Pinpoint the cell where the given text exists, returning its [X, Y] midpoint coordinate. 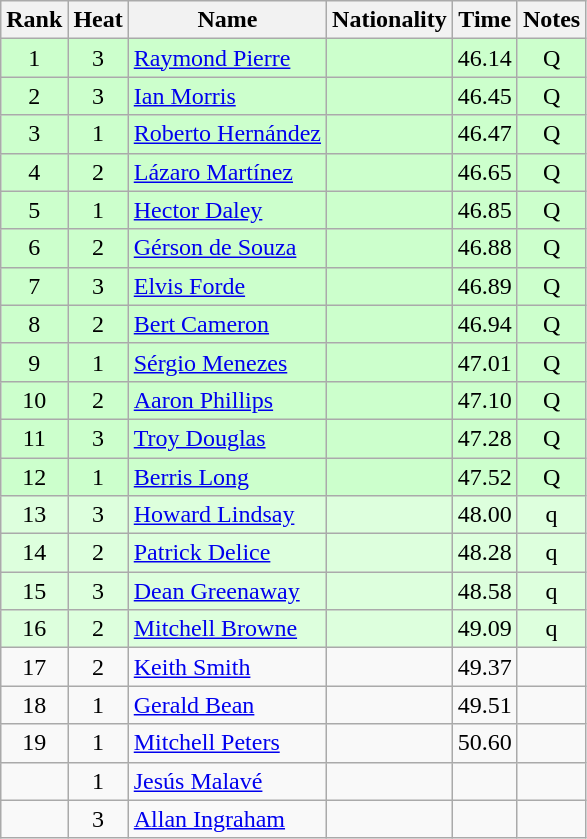
Name [227, 20]
19 [34, 743]
Sérgio Menezes [227, 362]
46.47 [484, 134]
46.94 [484, 324]
Notes [551, 20]
Gérson de Souza [227, 248]
Time [484, 20]
47.28 [484, 438]
17 [34, 667]
46.14 [484, 58]
Elvis Forde [227, 286]
Troy Douglas [227, 438]
Dean Greenaway [227, 591]
10 [34, 400]
16 [34, 629]
5 [34, 210]
Lázaro Martínez [227, 172]
Hector Daley [227, 210]
Allan Ingraham [227, 819]
Berris Long [227, 477]
Mitchell Peters [227, 743]
4 [34, 172]
9 [34, 362]
Jesús Malavé [227, 781]
46.45 [484, 96]
47.52 [484, 477]
49.09 [484, 629]
46.85 [484, 210]
Gerald Bean [227, 705]
50.60 [484, 743]
Nationality [390, 20]
46.89 [484, 286]
Raymond Pierre [227, 58]
46.65 [484, 172]
46.88 [484, 248]
Patrick Delice [227, 553]
48.28 [484, 553]
Rank [34, 20]
Mitchell Browne [227, 629]
15 [34, 591]
13 [34, 515]
8 [34, 324]
Heat [98, 20]
Keith Smith [227, 667]
12 [34, 477]
Ian Morris [227, 96]
Roberto Hernández [227, 134]
14 [34, 553]
48.00 [484, 515]
Aaron Phillips [227, 400]
18 [34, 705]
Howard Lindsay [227, 515]
49.37 [484, 667]
Bert Cameron [227, 324]
49.51 [484, 705]
47.10 [484, 400]
48.58 [484, 591]
47.01 [484, 362]
6 [34, 248]
7 [34, 286]
11 [34, 438]
